Find where the given text appears and provide that cell's center as (x, y) coordinate. 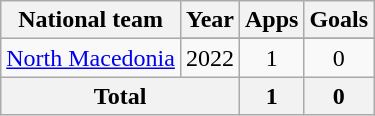
Goals (339, 20)
National team (91, 20)
Total (120, 96)
2022 (210, 58)
North Macedonia (91, 58)
Year (210, 20)
Apps (271, 20)
